Search for the cell housing the specified text and yield its (X, Y) center coordinate. 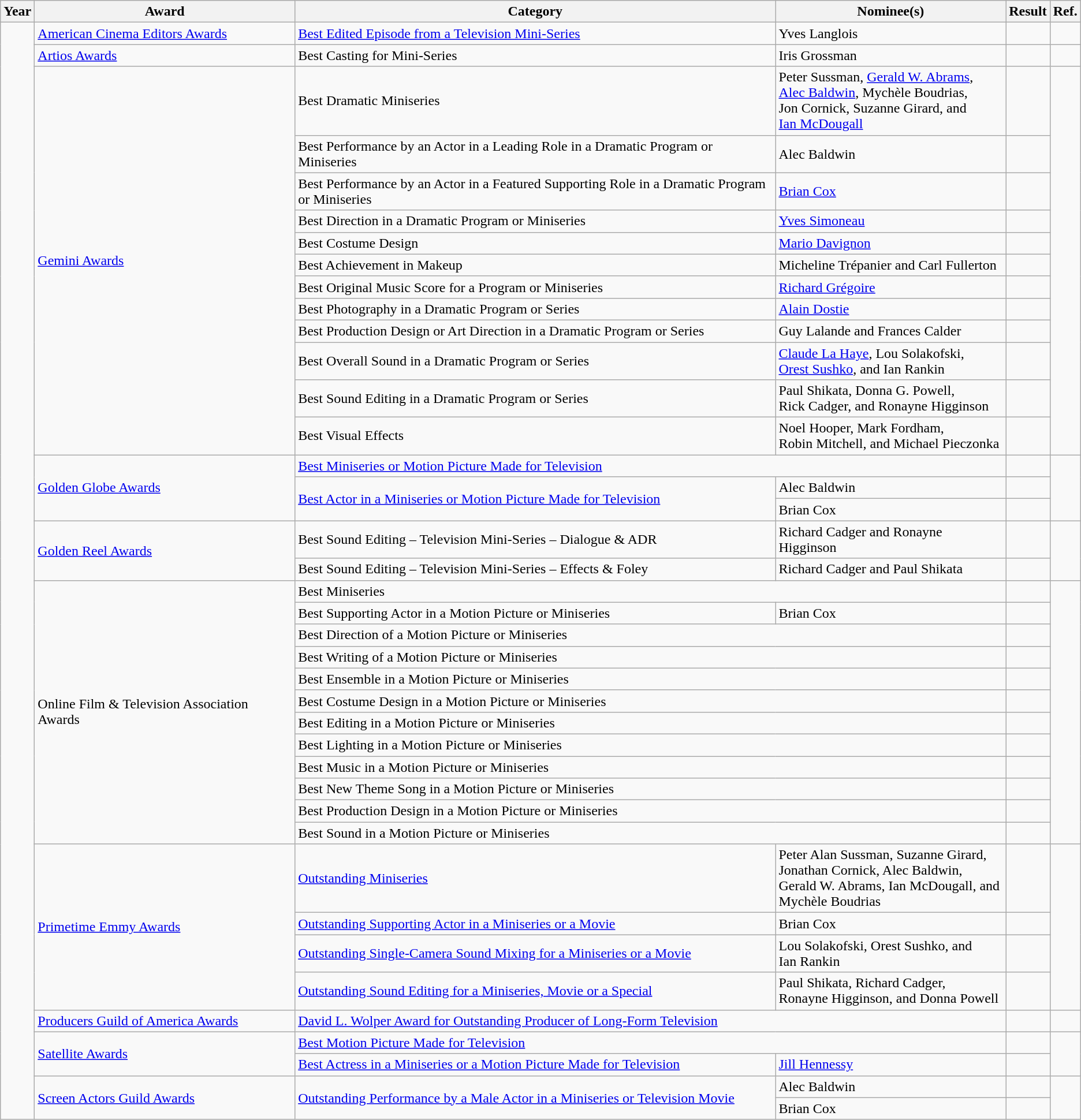
Best Overall Sound in a Dramatic Program or Series (535, 360)
Best Actress in a Miniseries or a Motion Picture Made for Television (535, 1065)
Paul Shikata, Donna G. Powell, Rick Cadger, and Ronayne Higginson (890, 398)
Best Writing of a Motion Picture or Miniseries (650, 657)
Ref. (1065, 12)
Iris Grossman (890, 55)
Best Costume Design (535, 243)
Best Ensemble in a Motion Picture or Miniseries (650, 679)
Best Motion Picture Made for Television (650, 1043)
Best Original Music Score for a Program or Miniseries (535, 287)
Best Miniseries or Motion Picture Made for Television (650, 466)
Best Casting for Mini-Series (535, 55)
Best Direction of a Motion Picture or Miniseries (650, 635)
Best Production Design or Art Direction in a Dramatic Program or Series (535, 331)
Best Editing in a Motion Picture or Miniseries (650, 723)
Outstanding Supporting Actor in a Miniseries or a Movie (535, 924)
Screen Actors Guild Awards (165, 1097)
Gemini Awards (165, 261)
Best Performance by an Actor in a Featured Supporting Role in a Dramatic Program or Miniseries (535, 192)
Best Sound Editing – Television Mini-Series – Dialogue & ADR (535, 539)
Best Costume Design in a Motion Picture or Miniseries (650, 701)
Noel Hooper, Mark Fordham, Robin Mitchell, and Michael Pieczonka (890, 436)
Mario Davignon (890, 243)
Alain Dostie (890, 309)
Paul Shikata, Richard Cadger, Ronayne Higginson, and Donna Powell (890, 991)
American Cinema Editors Awards (165, 33)
Best Visual Effects (535, 436)
Award (165, 12)
Best Sound Editing – Television Mini-Series – Effects & Foley (535, 569)
Year (17, 12)
Best Photography in a Dramatic Program or Series (535, 309)
Producers Guild of America Awards (165, 1021)
Best Achievement in Makeup (535, 265)
Satellite Awards (165, 1054)
Guy Lalande and Frances Calder (890, 331)
Nominee(s) (890, 12)
Category (535, 12)
Best Dramatic Miniseries (535, 100)
Best New Theme Song in a Motion Picture or Miniseries (650, 789)
Online Film & Television Association Awards (165, 712)
Outstanding Single-Camera Sound Mixing for a Miniseries or a Movie (535, 954)
Best Edited Episode from a Television Mini-Series (535, 33)
Golden Reel Awards (165, 551)
Peter Alan Sussman, Suzanne Girard, Jonathan Cornick, Alec Baldwin, Gerald W. Abrams, Ian McDougall, and Mychèle Boudrias (890, 879)
Primetime Emmy Awards (165, 927)
Outstanding Performance by a Male Actor in a Miniseries or Television Movie (535, 1097)
Claude La Haye, Lou Solakofski, Orest Sushko, and Ian Rankin (890, 360)
Best Actor in a Miniseries or Motion Picture Made for Television (535, 499)
David L. Wolper Award for Outstanding Producer of Long-Form Television (650, 1021)
Richard Cadger and Ronayne Higginson (890, 539)
Outstanding Miniseries (535, 879)
Lou Solakofski, Orest Sushko, and Ian Rankin (890, 954)
Best Sound in a Motion Picture or Miniseries (650, 833)
Outstanding Sound Editing for a Miniseries, Movie or a Special (535, 991)
Best Miniseries (650, 591)
Golden Globe Awards (165, 488)
Best Music in a Motion Picture or Miniseries (650, 767)
Micheline Trépanier and Carl Fullerton (890, 265)
Artios Awards (165, 55)
Best Production Design in a Motion Picture or Miniseries (650, 811)
Best Sound Editing in a Dramatic Program or Series (535, 398)
Yves Simoneau (890, 221)
Richard Grégoire (890, 287)
Result (1028, 12)
Best Direction in a Dramatic Program or Miniseries (535, 221)
Jill Hennessy (890, 1065)
Best Performance by an Actor in a Leading Role in a Dramatic Program or Miniseries (535, 154)
Peter Sussman, Gerald W. Abrams, Alec Baldwin, Mychèle Boudrias, Jon Cornick, Suzanne Girard, and Ian McDougall (890, 100)
Yves Langlois (890, 33)
Richard Cadger and Paul Shikata (890, 569)
Best Lighting in a Motion Picture or Miniseries (650, 745)
Best Supporting Actor in a Motion Picture or Miniseries (535, 613)
